Scan for the cell matching the given text and deliver its (x, y) coordinate at center. 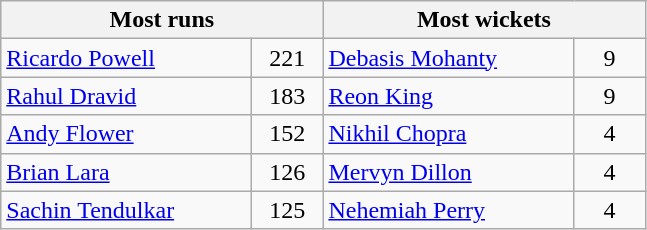
Sachin Tendulkar (126, 210)
Nikhil Chopra (448, 134)
183 (288, 96)
Rahul Dravid (126, 96)
221 (288, 58)
Reon King (448, 96)
Mervyn Dillon (448, 172)
Andy Flower (126, 134)
Nehemiah Perry (448, 210)
152 (288, 134)
125 (288, 210)
Most wickets (484, 20)
Brian Lara (126, 172)
Most runs (162, 20)
Debasis Mohanty (448, 58)
126 (288, 172)
Ricardo Powell (126, 58)
